Detect which cell encompasses the target text, then output its (X, Y) center coordinate. 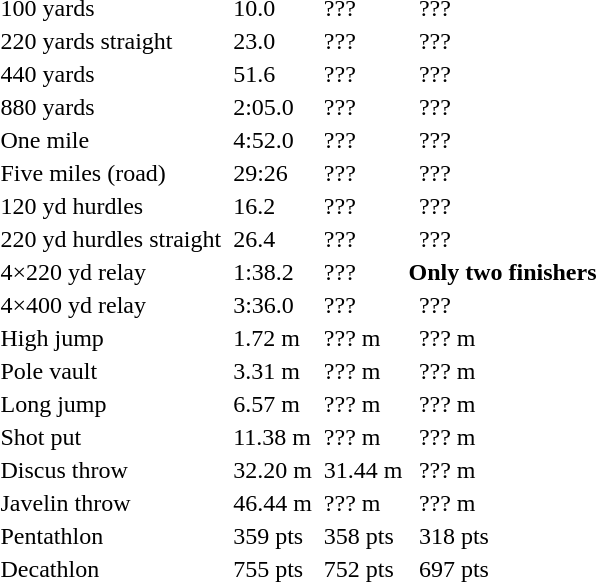
26.4 (273, 239)
29:26 (273, 173)
1:38.2 (273, 272)
6.57 m (273, 404)
23.0 (273, 41)
3.31 m (273, 371)
11.38 m (273, 437)
2:05.0 (273, 107)
32.20 m (273, 470)
16.2 (273, 206)
46.44 m (273, 503)
4:52.0 (273, 140)
3:36.0 (273, 305)
359 pts (273, 536)
1.72 m (273, 338)
31.44 m (363, 470)
358 pts (363, 536)
51.6 (273, 74)
